Scan for the cell matching the given text and deliver its [X, Y] coordinate at center. 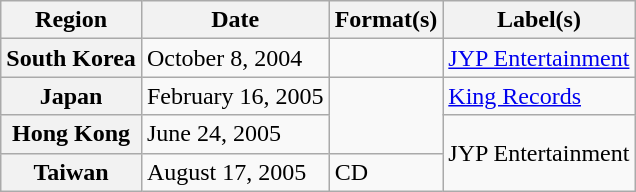
Region [72, 20]
Label(s) [539, 20]
August 17, 2005 [235, 172]
South Korea [72, 58]
Hong Kong [72, 134]
February 16, 2005 [235, 96]
Japan [72, 96]
Format(s) [386, 20]
June 24, 2005 [235, 134]
Date [235, 20]
King Records [539, 96]
October 8, 2004 [235, 58]
Taiwan [72, 172]
CD [386, 172]
